Locate the cell with the specified text and output its [x, y] center coordinate. 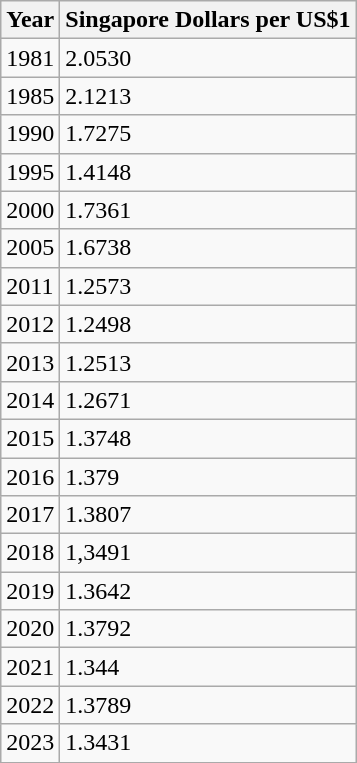
2012 [30, 324]
1981 [30, 58]
2021 [30, 667]
1.6738 [208, 248]
1.7275 [208, 134]
Singapore Dollars per US$1 [208, 20]
1.2573 [208, 286]
1.7361 [208, 210]
1.3792 [208, 629]
1995 [30, 172]
1.4148 [208, 172]
2019 [30, 591]
2017 [30, 515]
2011 [30, 286]
2018 [30, 553]
2005 [30, 248]
2023 [30, 743]
1.2513 [208, 362]
2013 [30, 362]
Year [30, 20]
1.3807 [208, 515]
1.3431 [208, 743]
2014 [30, 400]
1985 [30, 96]
2016 [30, 477]
1990 [30, 134]
2000 [30, 210]
1.3789 [208, 705]
2022 [30, 705]
1.3748 [208, 438]
2.1213 [208, 96]
2015 [30, 438]
1,3491 [208, 553]
1.379 [208, 477]
1.2671 [208, 400]
1.2498 [208, 324]
2.0530 [208, 58]
1.3642 [208, 591]
2020 [30, 629]
1.344 [208, 667]
